Provide the (X, Y) coordinate of the cell's center where the given text is located.  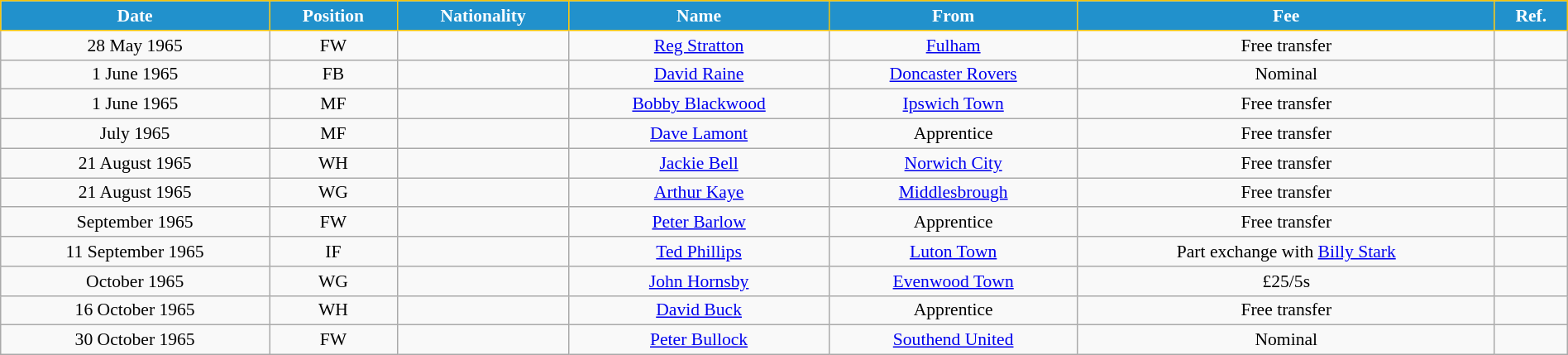
September 1965 (136, 223)
David Buck (699, 310)
Evenwood Town (953, 281)
John Hornsby (699, 281)
Ref. (1531, 16)
Position (334, 16)
IF (334, 252)
Bobby Blackwood (699, 104)
David Raine (699, 74)
Arthur Kaye (699, 193)
Peter Barlow (699, 223)
28 May 1965 (136, 46)
Southend United (953, 340)
Norwich City (953, 163)
Ipswich Town (953, 104)
11 September 1965 (136, 252)
Fulham (953, 46)
Date (136, 16)
Luton Town (953, 252)
FB (334, 74)
Jackie Bell (699, 163)
30 October 1965 (136, 340)
Reg Stratton (699, 46)
Nationality (483, 16)
Name (699, 16)
Ted Phillips (699, 252)
Peter Bullock (699, 340)
16 October 1965 (136, 310)
Middlesbrough (953, 193)
£25/5s (1286, 281)
July 1965 (136, 134)
Part exchange with Billy Stark (1286, 252)
Doncaster Rovers (953, 74)
Dave Lamont (699, 134)
From (953, 16)
October 1965 (136, 281)
Fee (1286, 16)
